Determine the (X, Y) coordinate at the center of the cell enclosing the given text.  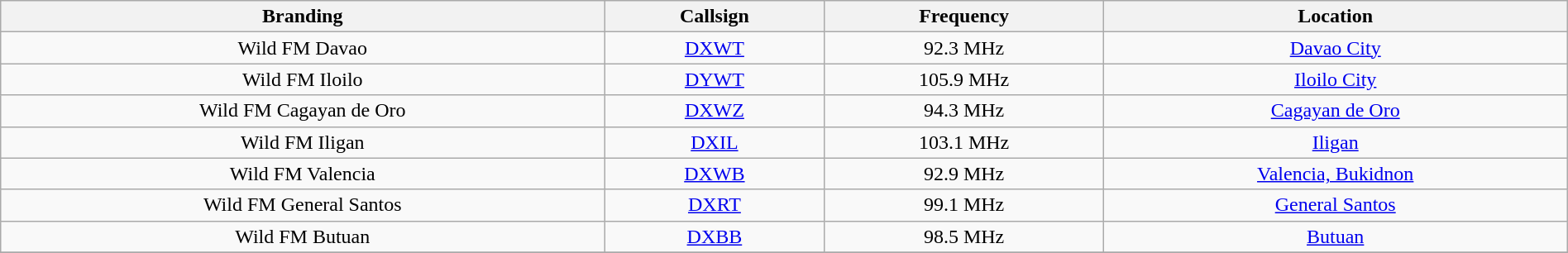
92.3 MHz (964, 48)
Branding (303, 17)
Wild FM Davao (303, 48)
Wild FM Iligan (303, 142)
Callsign (715, 17)
Wild FM Iloilo (303, 79)
DYWT (715, 79)
DXWZ (715, 111)
Butuan (1335, 236)
98.5 MHz (964, 236)
Iligan (1335, 142)
94.3 MHz (964, 111)
Iloilo City (1335, 79)
DXWT (715, 48)
Davao City (1335, 48)
Frequency (964, 17)
Wild FM General Santos (303, 205)
Wild FM Butuan (303, 236)
Cagayan de Oro (1335, 111)
103.1 MHz (964, 142)
DXBB (715, 236)
Location (1335, 17)
Valencia, Bukidnon (1335, 174)
Wild FM Valencia (303, 174)
99.1 MHz (964, 205)
Wild FM Cagayan de Oro (303, 111)
DXWB (715, 174)
DXIL (715, 142)
DXRT (715, 205)
General Santos (1335, 205)
105.9 MHz (964, 79)
92.9 MHz (964, 174)
